Scan for the cell matching the given text and deliver its [x, y] coordinate at center. 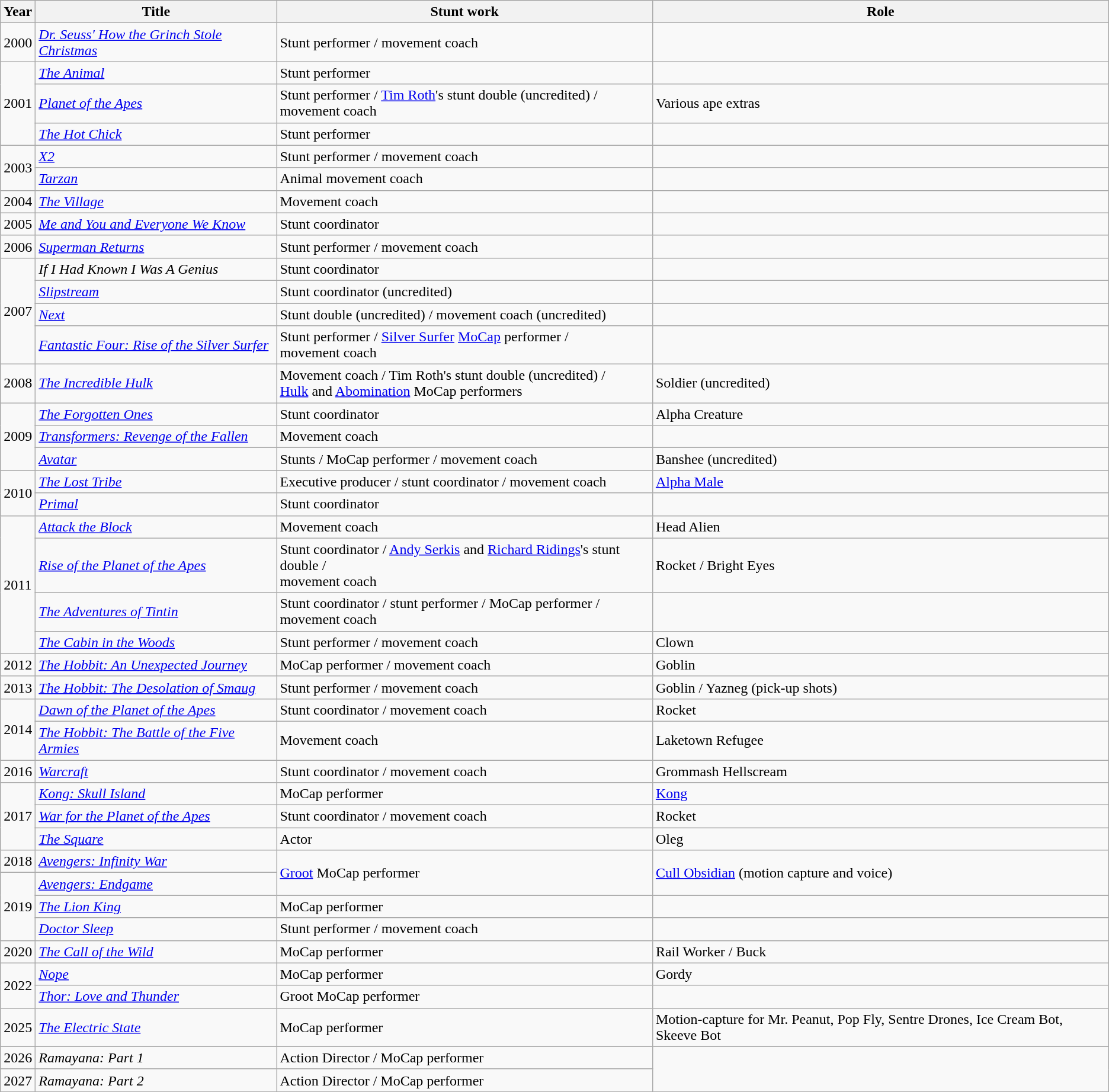
Stunts / MoCap performer / movement coach [464, 459]
2012 [18, 665]
The Forgotten Ones [156, 414]
Avengers: Endgame [156, 884]
The Village [156, 201]
2025 [18, 1027]
Stunt coordinator (uncredited) [464, 292]
Stunt coordinator / Andy Serkis and Richard Ridings's stunt double /movement coach [464, 565]
2001 [18, 103]
Stunt double (uncredited) / movement coach (uncredited) [464, 315]
War for the Planet of the Apes [156, 816]
Executive producer / stunt coordinator / movement coach [464, 482]
2004 [18, 201]
The Hobbit: The Desolation of Smaug [156, 687]
If I Had Known I Was A Genius [156, 269]
The Incredible Hulk [156, 384]
Stunt performer / Silver Surfer MoCap performer /movement coach [464, 345]
The Electric State [156, 1027]
2019 [18, 907]
Ramayana: Part 1 [156, 1058]
Transformers: Revenge of the Fallen [156, 437]
Clown [880, 642]
Banshee (uncredited) [880, 459]
The Square [156, 839]
Planet of the Apes [156, 103]
Soldier (uncredited) [880, 384]
Oleg [880, 839]
Grommash Hellscream [880, 771]
X2 [156, 156]
Actor [464, 839]
Year [18, 12]
Kong [880, 794]
2011 [18, 584]
Avatar [156, 459]
Motion-capture for Mr. Peanut, Pop Fly, Sentre Drones, Ice Cream Bot, Skeeve Bot [880, 1027]
Animal movement coach [464, 179]
Fantastic Four: Rise of the Silver Surfer [156, 345]
2009 [18, 437]
Stunt coordinator / stunt performer / MoCap performer /movement coach [464, 611]
2000 [18, 43]
Rocket / Bright Eyes [880, 565]
2003 [18, 168]
2018 [18, 862]
Next [156, 315]
Rise of the Planet of the Apes [156, 565]
Me and You and Everyone We Know [156, 224]
Goblin [880, 665]
Laketown Refugee [880, 741]
The Lost Tribe [156, 482]
Nope [156, 974]
Stunt work [464, 12]
Gordy [880, 974]
The Hobbit: The Battle of the Five Armies [156, 741]
Goblin / Yazneg (pick-up shots) [880, 687]
2020 [18, 952]
Movement coach / Tim Roth's stunt double (uncredited) /Hulk and Abomination MoCap performers [464, 384]
Attack the Block [156, 527]
Doctor Sleep [156, 929]
The Hobbit: An Unexpected Journey [156, 665]
Role [880, 12]
2017 [18, 816]
Slipstream [156, 292]
2022 [18, 985]
The Lion King [156, 907]
The Hot Chick [156, 134]
Kong: Skull Island [156, 794]
Rail Worker / Buck [880, 952]
Stunt performer / Tim Roth's stunt double (uncredited) /movement coach [464, 103]
Title [156, 12]
Superman Returns [156, 246]
Tarzan [156, 179]
2005 [18, 224]
Dawn of the Planet of the Apes [156, 710]
2014 [18, 729]
MoCap performer / movement coach [464, 665]
2027 [18, 1080]
2016 [18, 771]
Head Alien [880, 527]
The Adventures of Tintin [156, 611]
2008 [18, 384]
Cull Obsidian (motion capture and voice) [880, 873]
Dr. Seuss' How the Grinch Stole Christmas [156, 43]
The Call of the Wild [156, 952]
Warcraft [156, 771]
2013 [18, 687]
Alpha Male [880, 482]
2026 [18, 1058]
The Animal [156, 73]
2006 [18, 246]
Ramayana: Part 2 [156, 1080]
The Cabin in the Woods [156, 642]
Alpha Creature [880, 414]
Various ape extras [880, 103]
Primal [156, 504]
Avengers: Infinity War [156, 862]
2007 [18, 310]
2010 [18, 493]
Thor: Love and Thunder [156, 997]
